Return [x, y] of the center of cell containing provided text 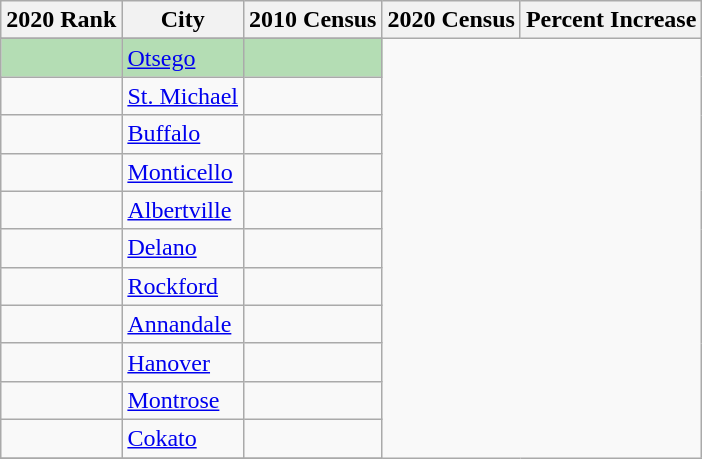
St. Michael [183, 96]
Annandale [183, 324]
City [183, 20]
Otsego [183, 58]
Percent Increase [610, 20]
Rockford [183, 286]
2020 Census [451, 20]
Delano [183, 248]
Montrose [183, 400]
Hanover [183, 362]
2020 Rank [62, 20]
Cokato [183, 438]
2010 Census [313, 20]
Monticello [183, 172]
Buffalo [183, 134]
Albertville [183, 210]
